Locate the cell with the specified text and output its [X, Y] center coordinate. 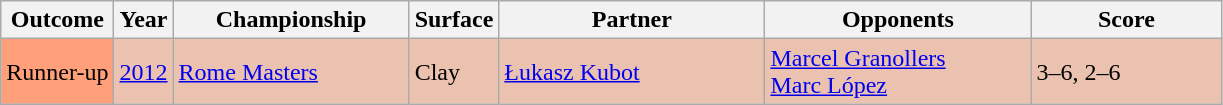
Opponents [898, 20]
3–6, 2–6 [1126, 72]
Łukasz Kubot [632, 72]
Rome Masters [291, 72]
Outcome [58, 20]
Marcel Granollers Marc López [898, 72]
Runner-up [58, 72]
2012 [144, 72]
Surface [454, 20]
Clay [454, 72]
Year [144, 20]
Partner [632, 20]
Championship [291, 20]
Score [1126, 20]
